Determine the [x, y] coordinate at the center of the cell enclosing the given text.  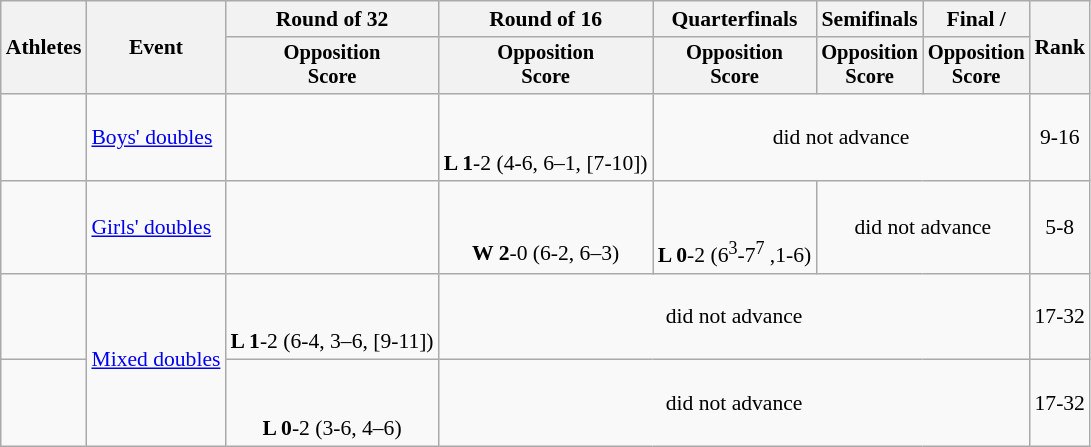
9-16 [1060, 138]
Semifinals [870, 19]
Rank [1060, 48]
L 0-2 (63-77 ,1-6) [735, 227]
Quarterfinals [735, 19]
Mixed doubles [156, 360]
Event [156, 48]
Round of 16 [546, 19]
Final / [976, 19]
Round of 32 [332, 19]
L 0-2 (3-6, 4–6) [332, 404]
L 1-2 (4-6, 6–1, [7-10]) [546, 138]
Athletes [44, 48]
Girls' doubles [156, 227]
5-8 [1060, 227]
L 1-2 (6-4, 3–6, [9-11]) [332, 316]
W 2-0 (6-2, 6–3) [546, 227]
Boys' doubles [156, 138]
